Identify which cell holds the provided text, then report its (X, Y) central coordinate. 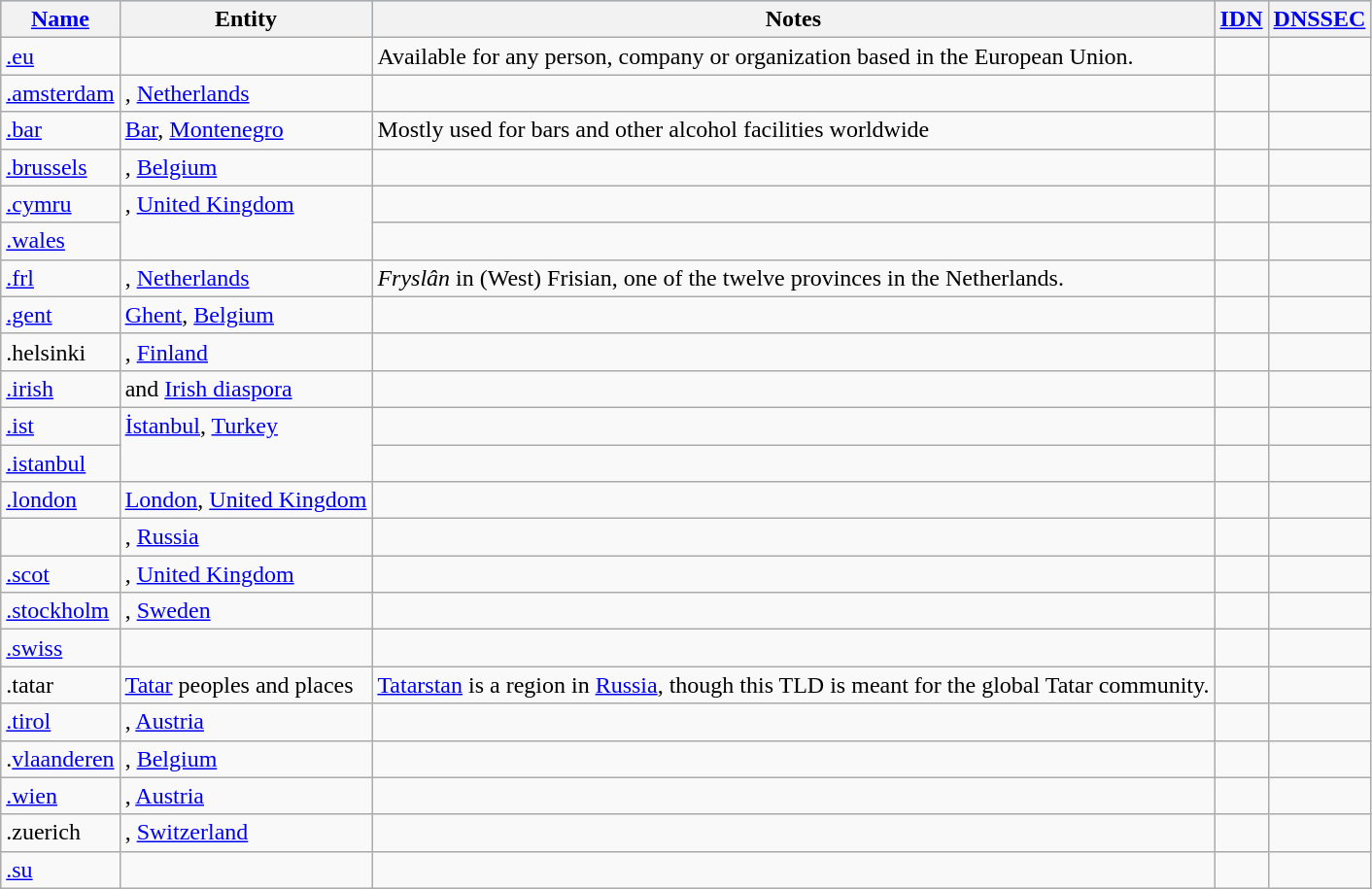
, Finland (246, 352)
.wales (60, 241)
Ghent, Belgium (246, 315)
.tatar (60, 685)
.helsinki (60, 352)
Name (60, 19)
Fryslân in (West) Frisian, one of the twelve provinces in the Netherlands. (793, 278)
London, United Kingdom (246, 500)
Notes (793, 19)
.bar (60, 130)
.ist (60, 426)
DNSSEC (1320, 19)
.stockholm (60, 611)
Entity (246, 19)
.frl (60, 278)
.irish (60, 389)
, Russia (246, 537)
Available for any person, company or organization based in the European Union. (793, 56)
Tatarstan is a region in Russia, though this TLD is meant for the global Tatar community. (793, 685)
Mostly used for bars and other alcohol facilities worldwide (793, 130)
.brussels (60, 167)
.wien (60, 796)
.cymru (60, 204)
.istanbul (60, 463)
and Irish diaspora (246, 389)
.su (60, 870)
.london (60, 500)
IDN (1242, 19)
.scot (60, 574)
.tirol (60, 722)
.swiss (60, 648)
.amsterdam (60, 93)
.eu (60, 56)
.zuerich (60, 833)
Bar, Montenegro (246, 130)
, Switzerland (246, 833)
.vlaanderen (60, 759)
.gent (60, 315)
İstanbul, Turkey (246, 444)
, Sweden (246, 611)
Tatar peoples and places (246, 685)
